Scan for the cell matching the given text and deliver its [x, y] coordinate at center. 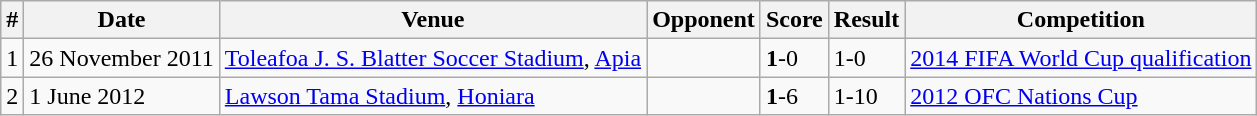
1-6 [794, 96]
1 June 2012 [122, 96]
Venue [432, 20]
Score [794, 20]
Result [866, 20]
2014 FIFA World Cup qualification [1081, 58]
Lawson Tama Stadium, Honiara [432, 96]
Date [122, 20]
1 [12, 58]
2012 OFC Nations Cup [1081, 96]
26 November 2011 [122, 58]
Opponent [704, 20]
2 [12, 96]
Competition [1081, 20]
1-10 [866, 96]
Toleafoa J. S. Blatter Soccer Stadium, Apia [432, 58]
# [12, 20]
